Locate the cell with the specified text and output its (x, y) center coordinate. 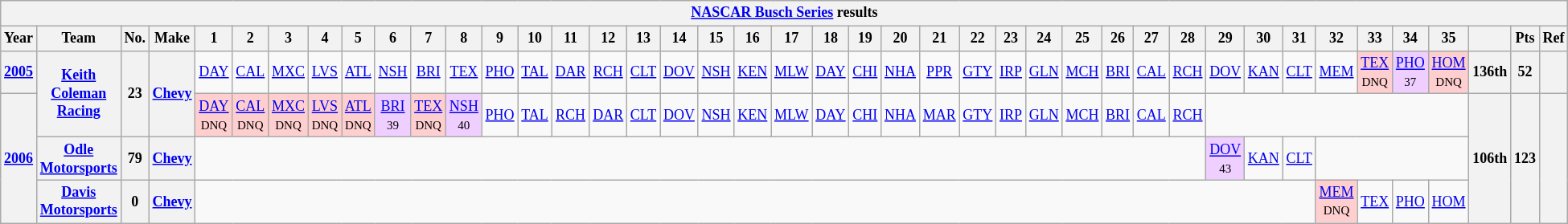
ATLDNQ (358, 116)
31 (1299, 39)
22 (978, 39)
2006 (19, 159)
17 (791, 39)
PPR (939, 72)
13 (643, 39)
NSH40 (465, 116)
Davis Motorsports (79, 202)
HOMDNQ (1449, 72)
8 (465, 39)
15 (716, 39)
34 (1410, 39)
PHO37 (1410, 72)
Make (172, 39)
Odle Motorsports (79, 158)
Keith Coleman Racing (79, 93)
MEM (1336, 72)
0 (135, 202)
NASCAR Busch Series results (785, 13)
18 (831, 39)
Ref (1554, 39)
106th (1490, 159)
35 (1449, 39)
52 (1525, 72)
DOV43 (1225, 158)
14 (679, 39)
LVSDNQ (325, 116)
32 (1336, 39)
28 (1188, 39)
10 (535, 39)
19 (865, 39)
30 (1263, 39)
29 (1225, 39)
5 (358, 39)
1 (214, 39)
Pts (1525, 39)
21 (939, 39)
MEMDNQ (1336, 202)
6 (392, 39)
16 (753, 39)
12 (608, 39)
33 (1375, 39)
CALDNQ (251, 116)
HOM (1449, 202)
Year (19, 39)
11 (571, 39)
7 (429, 39)
25 (1082, 39)
9 (500, 39)
ATL (358, 72)
2005 (19, 72)
Team (79, 39)
No. (135, 39)
136th (1490, 72)
MXC (289, 72)
123 (1525, 159)
DAYDNQ (214, 116)
MXCDNQ (289, 116)
24 (1044, 39)
LVS (325, 72)
BRI39 (392, 116)
26 (1118, 39)
MAR (939, 116)
79 (135, 158)
20 (901, 39)
4 (325, 39)
27 (1151, 39)
2 (251, 39)
3 (289, 39)
